Return [X, Y] of the center of cell containing provided text 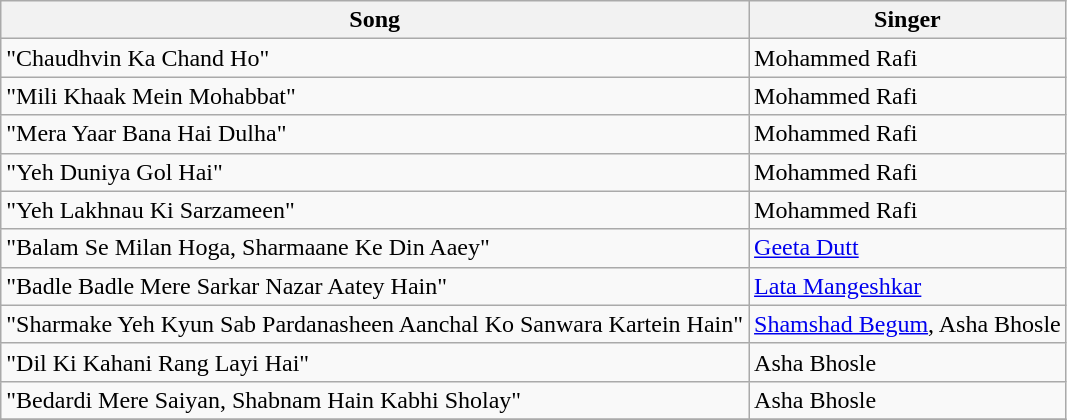
"Balam Se Milan Hoga, Sharmaane Ke Din Aaey" [375, 248]
"Yeh Lakhnau Ki Sarzameen" [375, 210]
"Badle Badle Mere Sarkar Nazar Aatey Hain" [375, 286]
Shamshad Begum, Asha Bhosle [908, 324]
"Dil Ki Kahani Rang Layi Hai" [375, 362]
"Yeh Duniya Gol Hai" [375, 172]
Geeta Dutt [908, 248]
Lata Mangeshkar [908, 286]
"Mera Yaar Bana Hai Dulha" [375, 134]
"Mili Khaak Mein Mohabbat" [375, 96]
"Chaudhvin Ka Chand Ho" [375, 58]
Singer [908, 20]
"Sharmake Yeh Kyun Sab Pardanasheen Aanchal Ko Sanwara Kartein Hain" [375, 324]
Song [375, 20]
"Bedardi Mere Saiyan, Shabnam Hain Kabhi Sholay" [375, 400]
